Locate the cell with the specified text and output its (x, y) center coordinate. 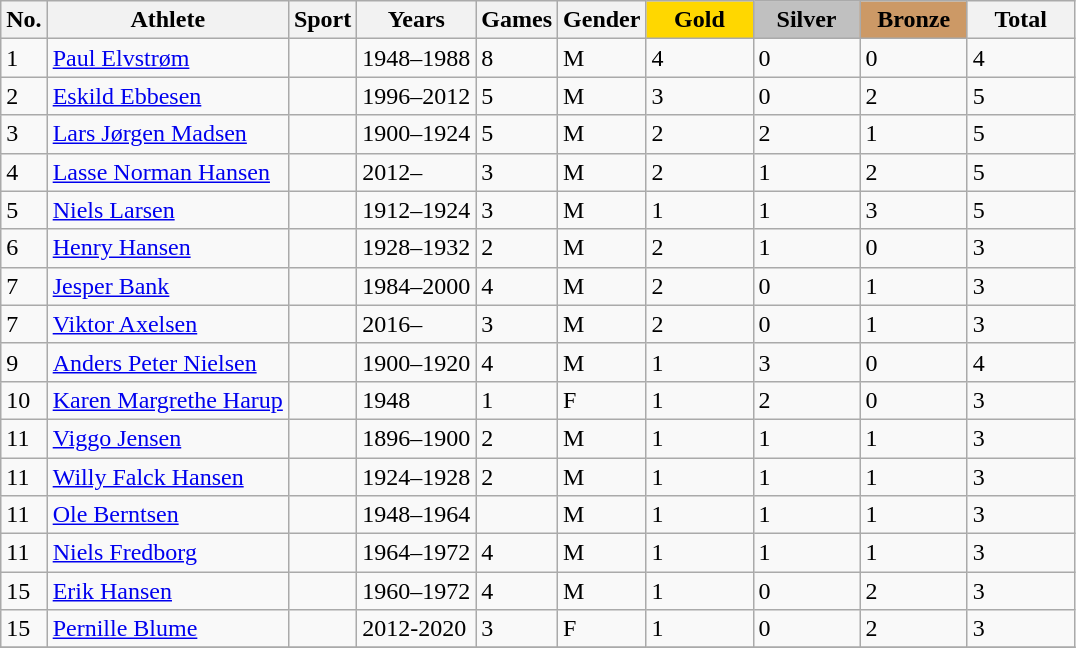
Silver (806, 20)
Pernille Blume (168, 629)
8 (517, 58)
No. (24, 20)
Gender (602, 20)
Niels Fredborg (168, 553)
2012– (416, 172)
Anders Peter Nielsen (168, 362)
Games (517, 20)
Viggo Jensen (168, 438)
1900–1924 (416, 134)
1924–1928 (416, 477)
Total (1020, 20)
Athlete (168, 20)
2016– (416, 324)
1912–1924 (416, 210)
2012-2020 (416, 629)
1984–2000 (416, 286)
Jesper Bank (168, 286)
Viktor Axelsen (168, 324)
Lars Jørgen Madsen (168, 134)
1996–2012 (416, 96)
Lasse Norman Hansen (168, 172)
1900–1920 (416, 362)
Ole Berntsen (168, 515)
Years (416, 20)
1964–1972 (416, 553)
1948–1964 (416, 515)
Sport (322, 20)
Niels Larsen (168, 210)
Eskild Ebbesen (168, 96)
Willy Falck Hansen (168, 477)
10 (24, 400)
1896–1900 (416, 438)
Gold (700, 20)
Karen Margrethe Harup (168, 400)
Bronze (914, 20)
Erik Hansen (168, 591)
1928–1932 (416, 248)
1948 (416, 400)
1960–1972 (416, 591)
Paul Elvstrøm (168, 58)
9 (24, 362)
Henry Hansen (168, 248)
6 (24, 248)
1948–1988 (416, 58)
